Identify which cell holds the provided text, then report its (x, y) central coordinate. 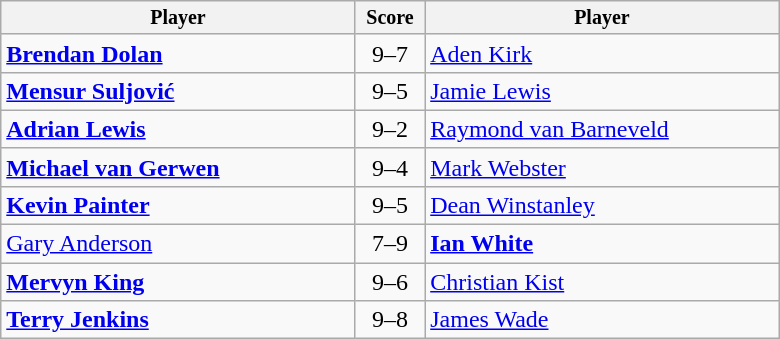
Mark Webster (602, 167)
Raymond van Barneveld (602, 129)
Aden Kirk (602, 53)
Jamie Lewis (602, 91)
Mensur Suljović (178, 91)
9–8 (390, 320)
Gary Anderson (178, 244)
Christian Kist (602, 282)
Michael van Gerwen (178, 167)
9–2 (390, 129)
Mervyn King (178, 282)
Dean Winstanley (602, 205)
Ian White (602, 244)
Kevin Painter (178, 205)
Terry Jenkins (178, 320)
9–6 (390, 282)
9–4 (390, 167)
9–7 (390, 53)
James Wade (602, 320)
Brendan Dolan (178, 53)
Adrian Lewis (178, 129)
Score (390, 18)
7–9 (390, 244)
